Determine the [X, Y] coordinate at the center of the cell enclosing the given text.  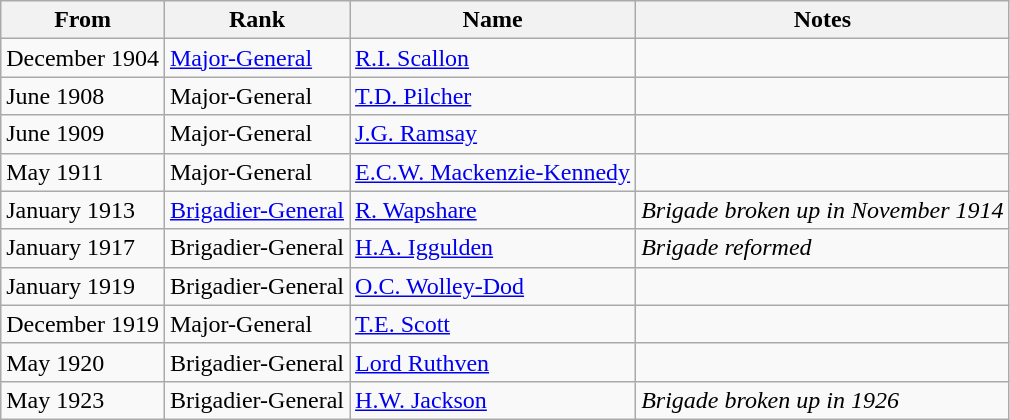
May 1920 [83, 362]
Brigade broken up in November 1914 [822, 210]
J.G. Ramsay [493, 134]
June 1908 [83, 96]
H.W. Jackson [493, 400]
R. Wapshare [493, 210]
O.C. Wolley-Dod [493, 286]
Notes [822, 20]
Brigade reformed [822, 248]
May 1923 [83, 400]
H.A. Iggulden [493, 248]
E.C.W. Mackenzie-Kennedy [493, 172]
Rank [256, 20]
From [83, 20]
Lord Ruthven [493, 362]
January 1919 [83, 286]
Name [493, 20]
December 1919 [83, 324]
R.I. Scallon [493, 58]
T.D. Pilcher [493, 96]
T.E. Scott [493, 324]
January 1913 [83, 210]
June 1909 [83, 134]
Brigade broken up in 1926 [822, 400]
May 1911 [83, 172]
January 1917 [83, 248]
December 1904 [83, 58]
